For the text-containing cell, return its midpoint in [x, y] coordinate format. 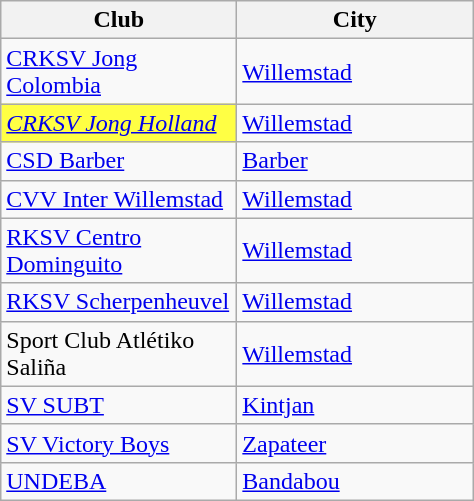
Kintjan [355, 405]
SV Victory Boys [119, 443]
Bandabou [355, 481]
CSD Barber [119, 161]
UNDEBA [119, 481]
SV SUBT [119, 405]
CRKSV Jong Holland [119, 123]
Sport Club Atlétiko Saliña [119, 354]
CVV Inter Willemstad [119, 199]
RKSV Scherpenheuvel [119, 302]
RKSV Centro Dominguito [119, 250]
CRKSV Jong Colombia [119, 72]
City [355, 20]
Barber [355, 161]
Zapateer [355, 443]
Club [119, 20]
